Identify which cell holds the provided text, then report its [x, y] central coordinate. 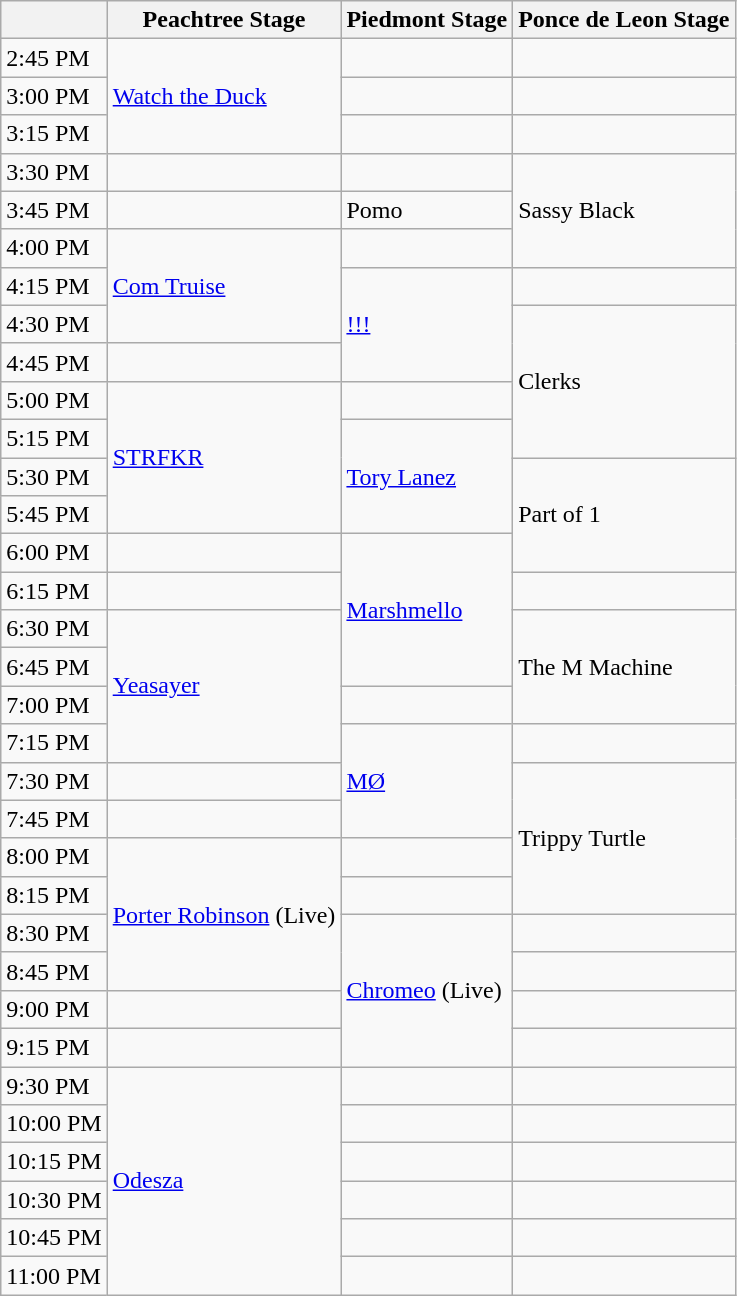
10:15 PM [54, 1162]
3:00 PM [54, 96]
The M Machine [624, 667]
Trippy Turtle [624, 838]
3:45 PM [54, 210]
8:15 PM [54, 895]
5:45 PM [54, 515]
5:15 PM [54, 438]
Watch the Duck [224, 96]
8:30 PM [54, 933]
7:30 PM [54, 781]
10:30 PM [54, 1200]
7:00 PM [54, 705]
11:00 PM [54, 1276]
10:00 PM [54, 1124]
3:15 PM [54, 134]
5:30 PM [54, 477]
2:45 PM [54, 58]
Peachtree Stage [224, 20]
9:15 PM [54, 1047]
9:30 PM [54, 1085]
Sassy Black [624, 210]
6:30 PM [54, 629]
4:15 PM [54, 286]
4:45 PM [54, 362]
8:00 PM [54, 857]
7:15 PM [54, 743]
6:45 PM [54, 667]
MØ [427, 781]
Porter Robinson (Live) [224, 914]
Yeasayer [224, 686]
Chromeo (Live) [427, 990]
Marshmello [427, 610]
Clerks [624, 381]
Odesza [224, 1180]
STRFKR [224, 457]
6:00 PM [54, 553]
5:00 PM [54, 400]
3:30 PM [54, 172]
Piedmont Stage [427, 20]
Part of 1 [624, 515]
8:45 PM [54, 971]
4:30 PM [54, 324]
4:00 PM [54, 248]
Tory Lanez [427, 476]
Com Truise [224, 286]
Pomo [427, 210]
Ponce de Leon Stage [624, 20]
7:45 PM [54, 819]
!!! [427, 324]
10:45 PM [54, 1238]
6:15 PM [54, 591]
9:00 PM [54, 1009]
